Detect which cell encompasses the target text, then output its [X, Y] center coordinate. 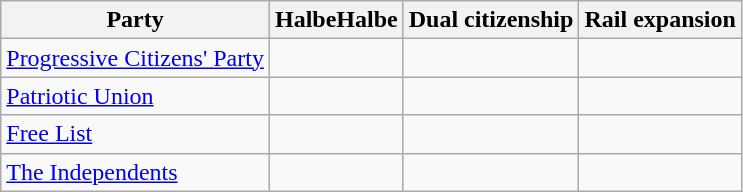
Patriotic Union [136, 96]
Dual citizenship [491, 20]
Party [136, 20]
Progressive Citizens' Party [136, 58]
Free List [136, 134]
Rail expansion [660, 20]
HalbeHalbe [336, 20]
The Independents [136, 172]
